Scan for the cell matching the given text and deliver its (x, y) coordinate at center. 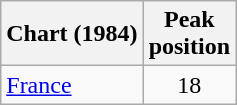
Chart (1984) (72, 34)
Peakposition (189, 34)
France (72, 85)
18 (189, 85)
